Find where the given text appears and provide that cell's center as (x, y) coordinate. 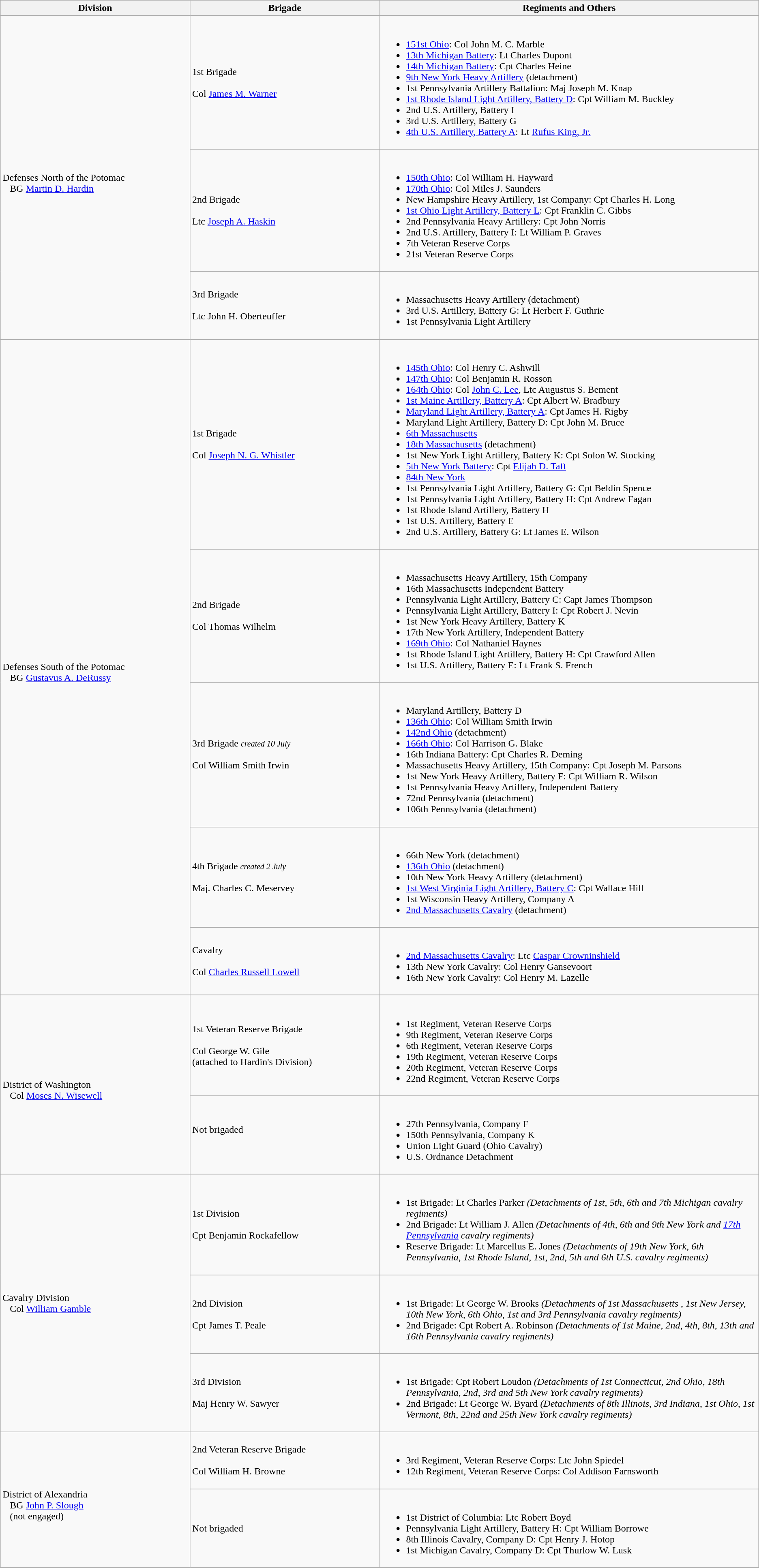
2nd Veteran Reserve Brigade Col William H. Browne (285, 1461)
Division (95, 8)
2nd Massachusetts Cavalry: Ltc Caspar Crowninshield13th New York Cavalry: Col Henry Gansevoort16th New York Cavalry: Col Henry M. Lazelle (569, 961)
Cavalry Division Col William Gamble (95, 1303)
Regiments and Others (569, 8)
3rd Brigade created 10 July Col William Smith Irwin (285, 755)
3rd Brigade Ltc John H. Oberteuffer (285, 306)
Cavalry Col Charles Russell Lowell (285, 961)
3rd Division Maj Henry W. Sawyer (285, 1393)
2nd Division Cpt James T. Peale (285, 1314)
Defenses South of the Potomac BG Gustavus A. DeRussy (95, 667)
27th Pennsylvania, Company F150th Pennsylvania, Company KUnion Light Guard (Ohio Cavalry)U.S. Ordnance Detachment (569, 1135)
1st Division Cpt Benjamin Rockafellow (285, 1224)
1st Brigade Col James M. Warner (285, 83)
District of Washington Col Moses N. Wisewell (95, 1085)
1st Brigade Col Joseph N. G. Whistler (285, 444)
3rd Regiment, Veteran Reserve Corps: Ltc John Spiedel12th Regiment, Veteran Reserve Corps: Col Addison Farnsworth (569, 1461)
District of Alexandria BG John P. Slough (not engaged) (95, 1500)
1st Veteran Reserve Brigade Col George W. Gile(attached to Hardin's Division) (285, 1045)
Massachusetts Heavy Artillery (detachment)3rd U.S. Artillery, Battery G: Lt Herbert F. Guthrie1st Pennsylvania Light Artillery (569, 306)
2nd Brigade Col Thomas Wilhelm (285, 616)
Defenses North of the Potomac BG Martin D. Hardin (95, 178)
2nd Brigade Ltc Joseph A. Haskin (285, 210)
Brigade (285, 8)
4th Brigade created 2 July Maj. Charles C. Meservey (285, 877)
